Locate the cell with the specified text and output its (X, Y) center coordinate. 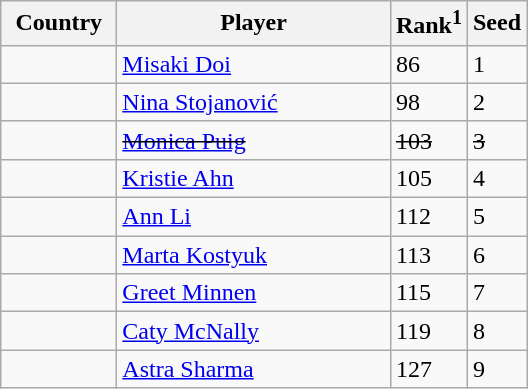
Nina Stojanović (254, 102)
Ann Li (254, 217)
Marta Kostyuk (254, 255)
Caty McNally (254, 331)
9 (496, 369)
Misaki Doi (254, 64)
Astra Sharma (254, 369)
112 (428, 217)
4 (496, 178)
5 (496, 217)
105 (428, 178)
1 (496, 64)
2 (496, 102)
103 (428, 140)
Rank1 (428, 24)
8 (496, 331)
127 (428, 369)
115 (428, 293)
86 (428, 64)
Seed (496, 24)
Country (59, 24)
Kristie Ahn (254, 178)
113 (428, 255)
119 (428, 331)
98 (428, 102)
Player (254, 24)
7 (496, 293)
Monica Puig (254, 140)
6 (496, 255)
Greet Minnen (254, 293)
3 (496, 140)
